Pinpoint the cell where the given text exists, returning its (X, Y) midpoint coordinate. 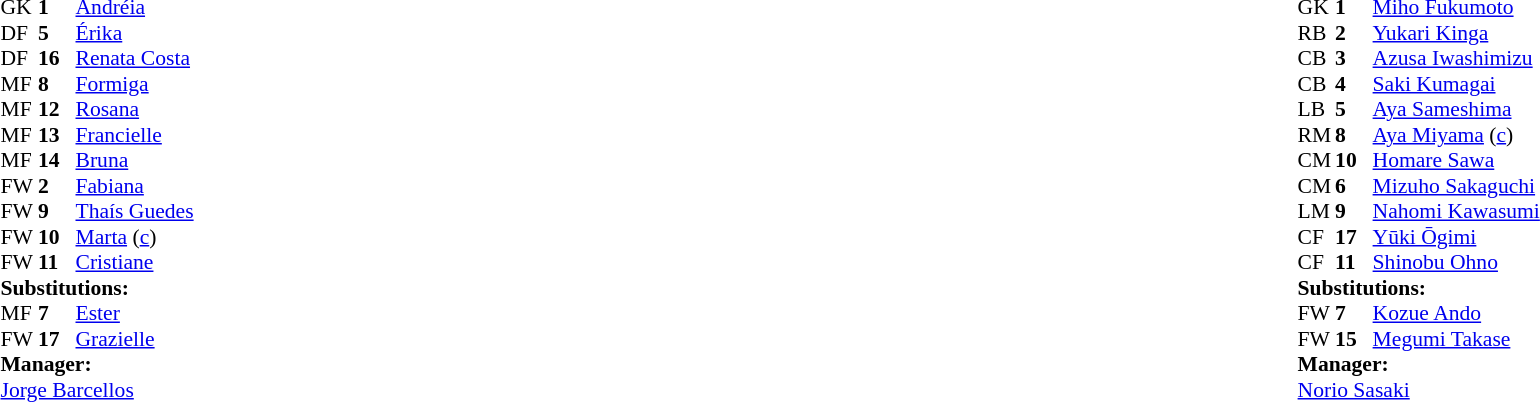
Ester (135, 313)
4 (1354, 84)
RM (1317, 135)
Cristiane (135, 263)
12 (57, 109)
Saki Kumagai (1456, 84)
Megumi Takase (1456, 339)
Kozue Ando (1456, 313)
Grazielle (135, 339)
3 (1354, 59)
Homare Sawa (1456, 161)
Mizuho Sakaguchi (1456, 186)
Aya Sameshima (1456, 109)
LM (1317, 211)
Francielle (135, 135)
Shinobu Ohno (1456, 263)
14 (57, 161)
Azusa Iwashimizu (1456, 59)
RB (1317, 33)
LB (1317, 109)
Renata Costa (135, 59)
Rosana (135, 109)
Aya Miyama (c) (1456, 135)
13 (57, 135)
6 (1354, 186)
Fabiana (135, 186)
16 (57, 59)
Bruna (135, 161)
Formiga (135, 84)
Marta (c) (135, 237)
Érika (135, 33)
Yukari Kinga (1456, 33)
Thaís Guedes (135, 211)
Nahomi Kawasumi (1456, 211)
15 (1354, 339)
Yūki Ōgimi (1456, 237)
